Return the [X, Y] coordinate for the center point of the cell that contains the specified text.  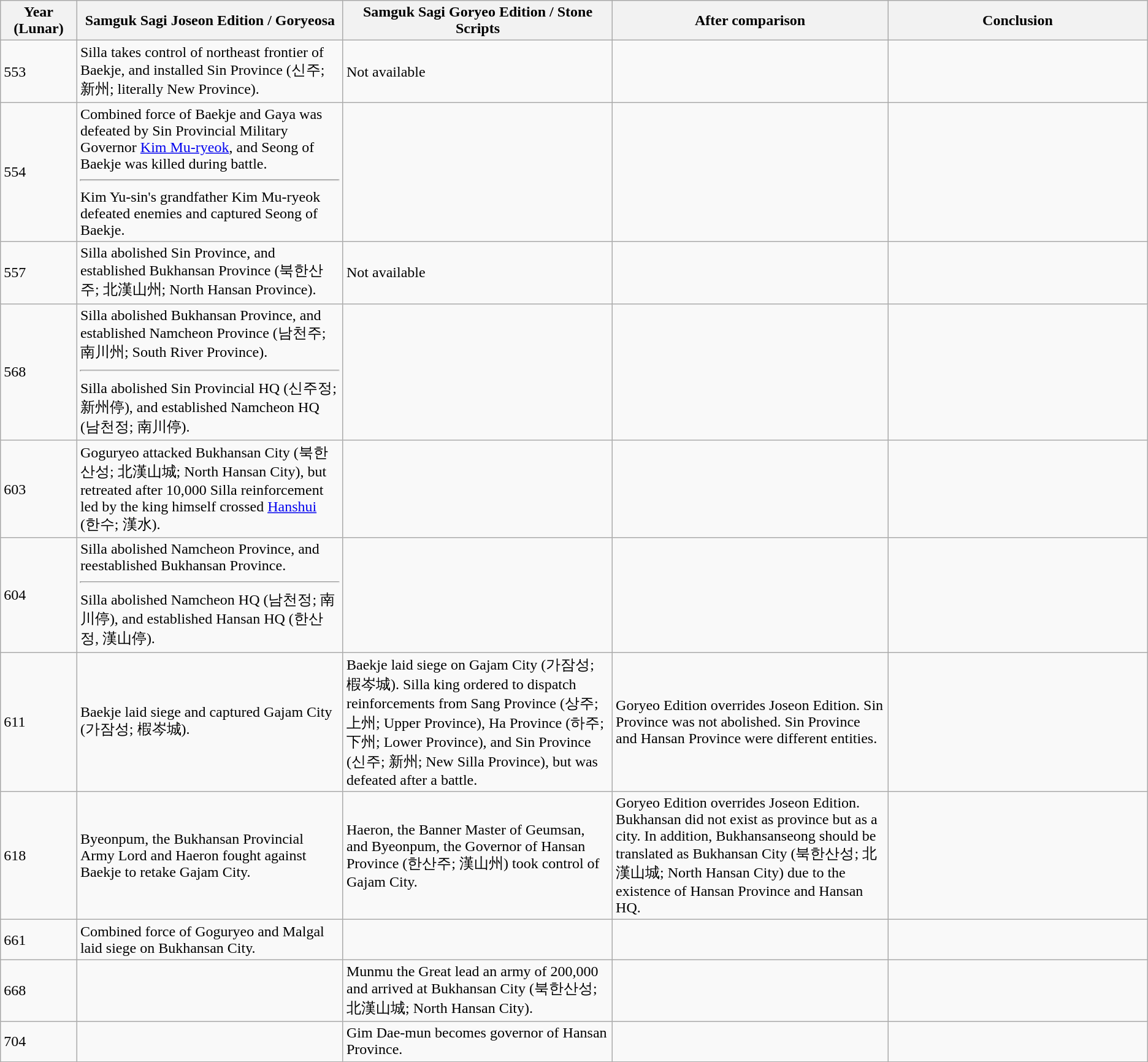
554 [39, 172]
Samguk Sagi Goryeo Edition / Stone Scripts [477, 21]
Gim Dae-mun becomes governor of Hansan Province. [477, 1041]
Silla abolished Sin Province, and established Bukhansan Province (북한산주; 北漢山州; North Hansan Province). [210, 272]
Samguk Sagi Joseon Edition / Goryeosa [210, 21]
Byeonpum, the Bukhansan Provincial Army Lord and Haeron fought against Baekje to retake Gajam City. [210, 856]
553 [39, 71]
604 [39, 595]
611 [39, 722]
668 [39, 991]
Conclusion [1018, 21]
568 [39, 372]
Combined force of Goguryeo and Malgal laid siege on Bukhansan City. [210, 939]
Silla abolished Namcheon Province, and reestablished Bukhansan Province.Silla abolished Namcheon HQ (남천정; 南川停), and established Hansan HQ (한산정, 漢山停). [210, 595]
After comparison [751, 21]
618 [39, 856]
Haeron, the Banner Master of Geumsan, and Byeonpum, the Governor of Hansan Province (한산주; 漢山州) took control of Gajam City. [477, 856]
Silla takes control of northeast frontier of Baekje, and installed Sin Province (신주; 新州; literally New Province). [210, 71]
661 [39, 939]
Year (Lunar) [39, 21]
557 [39, 272]
603 [39, 489]
Munmu the Great lead an army of 200,000 and arrived at Bukhansan City (북한산성; 北漢山城; North Hansan City). [477, 991]
Goryeo Edition overrides Joseon Edition. Sin Province was not abolished. Sin Province and Hansan Province were different entities. [751, 722]
704 [39, 1041]
Baekje laid siege and captured Gajam City (가잠성; 椵岑城). [210, 722]
